Return the [x, y] coordinate for the center point of the cell that contains the specified text.  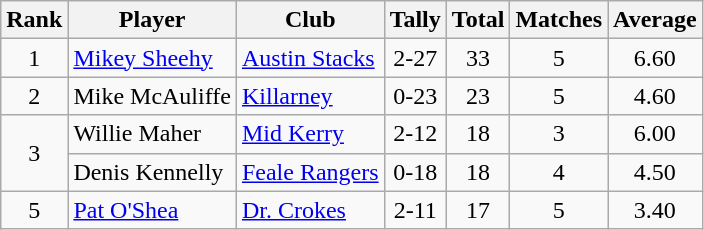
Matches [559, 20]
1 [34, 58]
0-23 [415, 96]
Killarney [310, 96]
6.00 [656, 134]
2-27 [415, 58]
6.60 [656, 58]
Club [310, 20]
4.60 [656, 96]
3.40 [656, 210]
2-11 [415, 210]
Average [656, 20]
Mikey Sheehy [152, 58]
Willie Maher [152, 134]
Tally [415, 20]
17 [478, 210]
2 [34, 96]
4.50 [656, 172]
Mid Kerry [310, 134]
Player [152, 20]
Rank [34, 20]
Dr. Crokes [310, 210]
Mike McAuliffe [152, 96]
33 [478, 58]
4 [559, 172]
0-18 [415, 172]
Denis Kennelly [152, 172]
2-12 [415, 134]
Feale Rangers [310, 172]
Total [478, 20]
Austin Stacks [310, 58]
Pat O'Shea [152, 210]
23 [478, 96]
